For the text-containing cell, return its midpoint in (x, y) coordinate format. 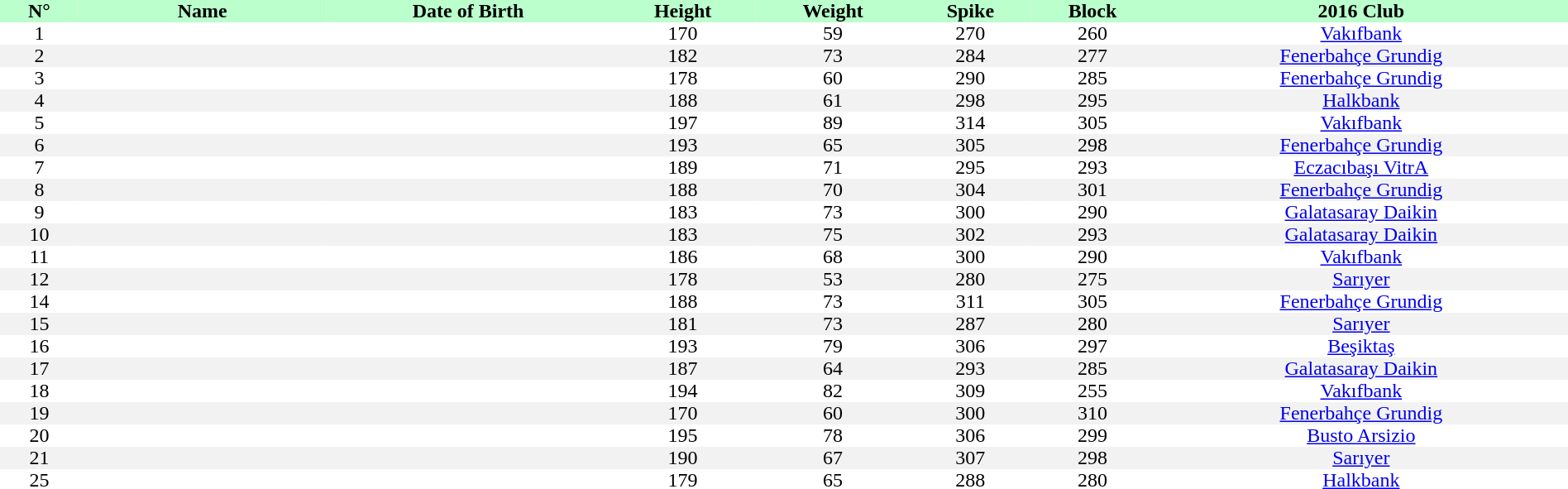
299 (1092, 435)
302 (970, 235)
68 (834, 256)
197 (682, 122)
17 (40, 369)
311 (970, 301)
310 (1092, 414)
71 (834, 167)
Spike (970, 12)
9 (40, 212)
6 (40, 146)
82 (834, 391)
65 (834, 146)
89 (834, 122)
Name (203, 12)
4 (40, 101)
287 (970, 324)
5 (40, 122)
190 (682, 458)
78 (834, 435)
15 (40, 324)
Height (682, 12)
194 (682, 391)
16 (40, 346)
18 (40, 391)
20 (40, 435)
61 (834, 101)
Eczacıbaşı VitrA (1361, 167)
Weight (834, 12)
79 (834, 346)
260 (1092, 33)
304 (970, 190)
2 (40, 56)
270 (970, 33)
Beşiktaş (1361, 346)
7 (40, 167)
255 (1092, 391)
53 (834, 280)
182 (682, 56)
Halkbank (1361, 101)
8 (40, 190)
2016 Club (1361, 12)
10 (40, 235)
307 (970, 458)
3 (40, 78)
Date of Birth (468, 12)
N° (40, 12)
189 (682, 167)
70 (834, 190)
67 (834, 458)
59 (834, 33)
195 (682, 435)
186 (682, 256)
181 (682, 324)
277 (1092, 56)
309 (970, 391)
11 (40, 256)
Block (1092, 12)
21 (40, 458)
275 (1092, 280)
1 (40, 33)
Busto Arsizio (1361, 435)
12 (40, 280)
14 (40, 301)
284 (970, 56)
64 (834, 369)
75 (834, 235)
301 (1092, 190)
314 (970, 122)
297 (1092, 346)
19 (40, 414)
187 (682, 369)
